Provide the (X, Y) coordinate of the cell's center where the given text is located.  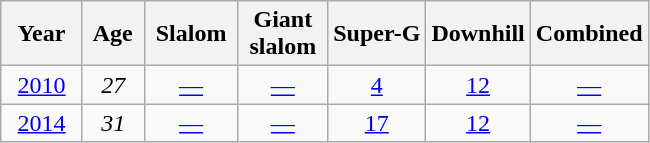
4 (377, 85)
27 (113, 85)
Giant slalom (283, 34)
17 (377, 123)
2010 (42, 85)
2014 (42, 123)
Downhill (478, 34)
31 (113, 123)
Combined (589, 34)
Year (42, 34)
Super-G (377, 34)
Slalom (191, 34)
Age (113, 34)
